Scan for the cell matching the given text and deliver its (X, Y) coordinate at center. 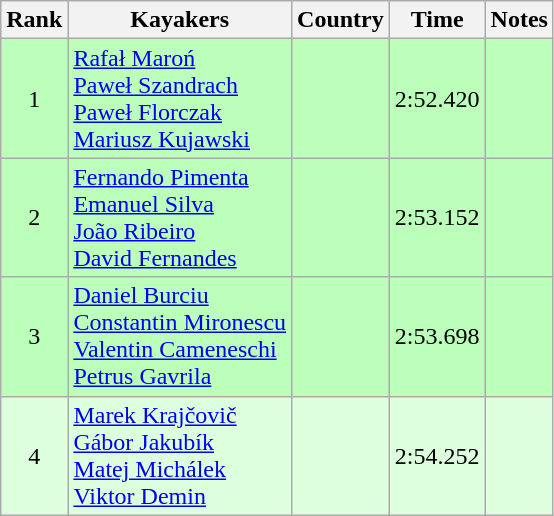
2 (34, 218)
Rank (34, 20)
4 (34, 456)
3 (34, 336)
2:53.152 (437, 218)
2:52.420 (437, 98)
Time (437, 20)
Marek KrajčovičGábor JakubíkMatej MichálekViktor Demin (180, 456)
Notes (519, 20)
1 (34, 98)
Kayakers (180, 20)
2:53.698 (437, 336)
Fernando PimentaEmanuel SilvaJoão RibeiroDavid Fernandes (180, 218)
2:54.252 (437, 456)
Daniel BurciuConstantin MironescuValentin CameneschiPetrus Gavrila (180, 336)
Country (341, 20)
Rafał MarońPaweł SzandrachPaweł FlorczakMariusz Kujawski (180, 98)
